Pinpoint the cell where the given text exists, returning its [x, y] midpoint coordinate. 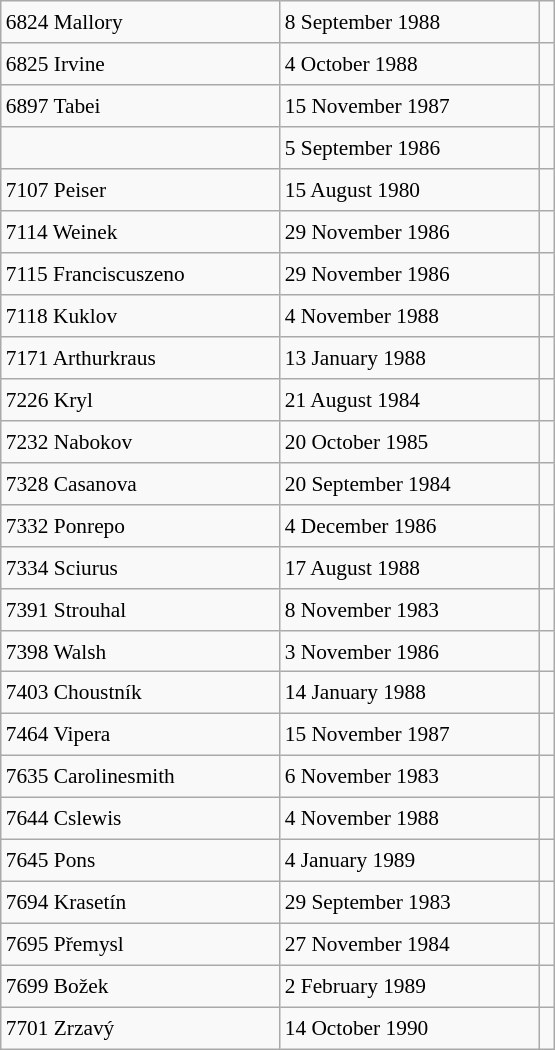
14 October 1990 [410, 1028]
3 November 1986 [410, 651]
2 February 1989 [410, 986]
7332 Ponrepo [140, 525]
7464 Vipera [140, 735]
7701 Zrzavý [140, 1028]
4 October 1988 [410, 64]
17 August 1988 [410, 567]
14 January 1988 [410, 693]
7232 Nabokov [140, 441]
20 October 1985 [410, 441]
7226 Kryl [140, 399]
8 November 1983 [410, 609]
6897 Tabei [140, 106]
15 August 1980 [410, 190]
13 January 1988 [410, 358]
8 September 1988 [410, 22]
7644 Cslewis [140, 819]
7118 Kuklov [140, 316]
21 August 1984 [410, 399]
7114 Weinek [140, 232]
7398 Walsh [140, 651]
7695 Přemysl [140, 945]
6 November 1983 [410, 777]
7694 Krasetín [140, 903]
7115 Franciscuszeno [140, 274]
7645 Pons [140, 861]
7328 Casanova [140, 483]
6824 Mallory [140, 22]
4 December 1986 [410, 525]
7635 Carolinesmith [140, 777]
7334 Sciurus [140, 567]
20 September 1984 [410, 483]
7403 Choustník [140, 693]
7391 Strouhal [140, 609]
4 January 1989 [410, 861]
27 November 1984 [410, 945]
5 September 1986 [410, 148]
7699 Božek [140, 986]
7107 Peiser [140, 190]
6825 Irvine [140, 64]
7171 Arthurkraus [140, 358]
29 September 1983 [410, 903]
